Find where the given text appears and provide that cell's center as (x, y) coordinate. 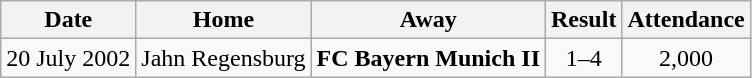
Home (224, 20)
2,000 (686, 58)
Date (68, 20)
20 July 2002 (68, 58)
Away (428, 20)
Result (584, 20)
1–4 (584, 58)
Jahn Regensburg (224, 58)
Attendance (686, 20)
FC Bayern Munich II (428, 58)
